Return (x, y) of the center of cell containing provided text 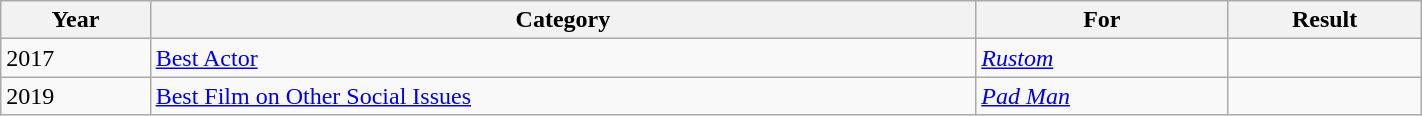
2017 (76, 58)
Result (1324, 20)
For (1102, 20)
Best Film on Other Social Issues (563, 96)
Category (563, 20)
Pad Man (1102, 96)
Best Actor (563, 58)
Rustom (1102, 58)
Year (76, 20)
2019 (76, 96)
